Scan for the cell matching the given text and deliver its (x, y) coordinate at center. 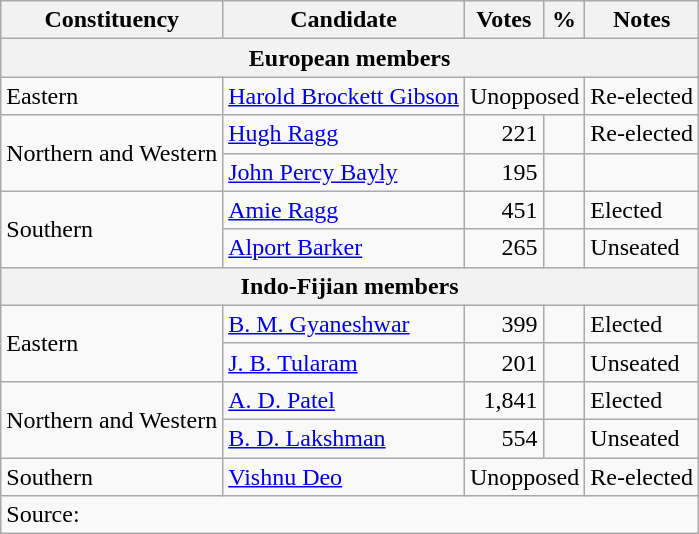
201 (504, 362)
399 (504, 324)
B. D. Lakshman (344, 438)
451 (504, 210)
Votes (504, 20)
Harold Brockett Gibson (344, 96)
Hugh Ragg (344, 134)
Amie Ragg (344, 210)
221 (504, 134)
1,841 (504, 400)
Notes (642, 20)
554 (504, 438)
Indo-Fijian members (350, 286)
European members (350, 58)
Source: (350, 515)
A. D. Patel (344, 400)
B. M. Gyaneshwar (344, 324)
195 (504, 172)
% (564, 20)
Vishnu Deo (344, 477)
J. B. Tularam (344, 362)
John Percy Bayly (344, 172)
Alport Barker (344, 248)
Constituency (112, 20)
Candidate (344, 20)
265 (504, 248)
